Return (x, y) of the center of cell containing provided text 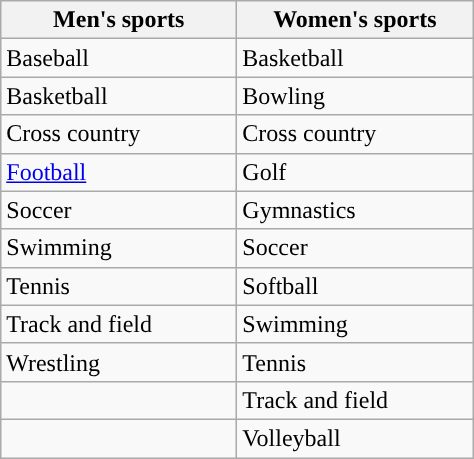
Wrestling (119, 362)
Softball (355, 286)
Men's sports (119, 20)
Bowling (355, 96)
Golf (355, 172)
Volleyball (355, 438)
Women's sports (355, 20)
Gymnastics (355, 210)
Baseball (119, 58)
Football (119, 172)
